Find where the given text appears and provide that cell's center as (X, Y) coordinate. 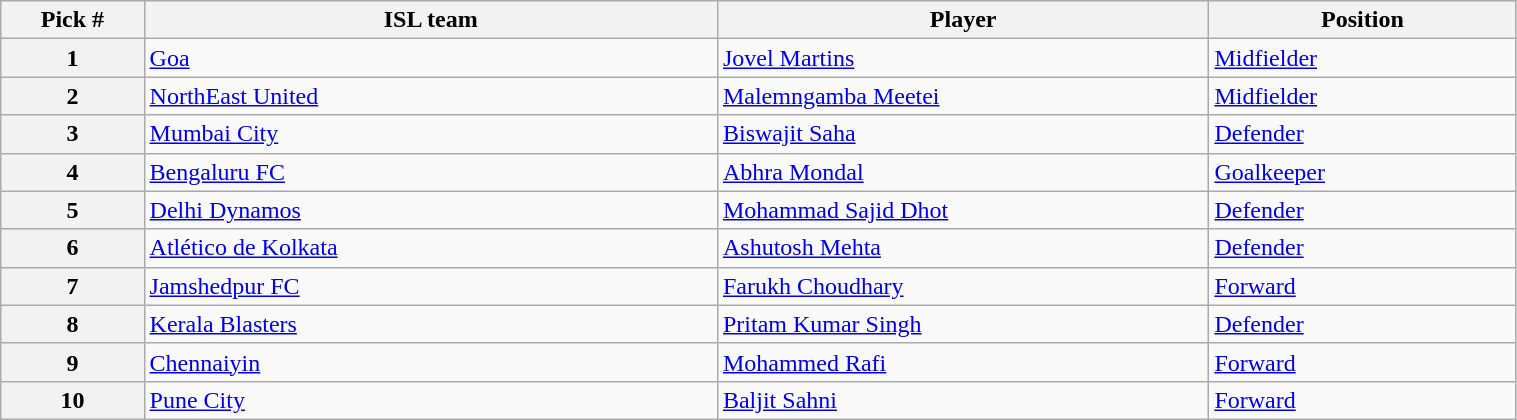
Malemngamba Meetei (962, 96)
6 (72, 248)
4 (72, 172)
Goalkeeper (1362, 172)
Atlético de Kolkata (430, 248)
Pritam Kumar Singh (962, 324)
9 (72, 362)
Farukh Choudhary (962, 286)
Baljit Sahni (962, 400)
1 (72, 58)
Mumbai City (430, 134)
Ashutosh Mehta (962, 248)
Kerala Blasters (430, 324)
Pick # (72, 20)
Chennaiyin (430, 362)
ISL team (430, 20)
2 (72, 96)
Biswajit Saha (962, 134)
Delhi Dynamos (430, 210)
Goa (430, 58)
Jamshedpur FC (430, 286)
Pune City (430, 400)
3 (72, 134)
Player (962, 20)
Position (1362, 20)
8 (72, 324)
Jovel Martins (962, 58)
7 (72, 286)
5 (72, 210)
Abhra Mondal (962, 172)
10 (72, 400)
NorthEast United (430, 96)
Mohammad Sajid Dhot (962, 210)
Mohammed Rafi (962, 362)
Bengaluru FC (430, 172)
